Output the [X, Y] coordinate of the center of the cell containing the given text.  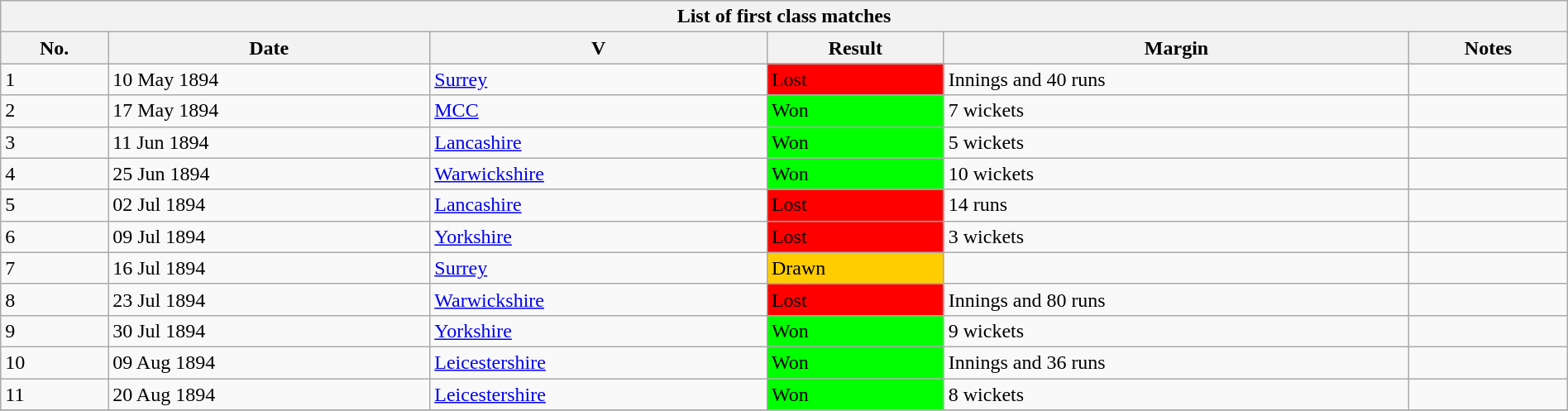
7 wickets [1176, 111]
2 [55, 111]
10 May 1894 [270, 79]
Innings and 36 runs [1176, 362]
Innings and 40 runs [1176, 79]
Date [270, 48]
23 Jul 1894 [270, 299]
6 [55, 237]
3 [55, 142]
09 Aug 1894 [270, 362]
Drawn [855, 268]
09 Jul 1894 [270, 237]
10 [55, 362]
8 wickets [1176, 394]
9 [55, 331]
02 Jul 1894 [270, 205]
Result [855, 48]
4 [55, 174]
30 Jul 1894 [270, 331]
20 Aug 1894 [270, 394]
7 [55, 268]
14 runs [1176, 205]
List of first class matches [784, 17]
17 May 1894 [270, 111]
11 [55, 394]
Notes [1489, 48]
5 wickets [1176, 142]
16 Jul 1894 [270, 268]
Innings and 80 runs [1176, 299]
11 Jun 1894 [270, 142]
MCC [599, 111]
1 [55, 79]
V [599, 48]
8 [55, 299]
Margin [1176, 48]
25 Jun 1894 [270, 174]
10 wickets [1176, 174]
5 [55, 205]
3 wickets [1176, 237]
No. [55, 48]
9 wickets [1176, 331]
